Search for the cell housing the specified text and yield its [X, Y] center coordinate. 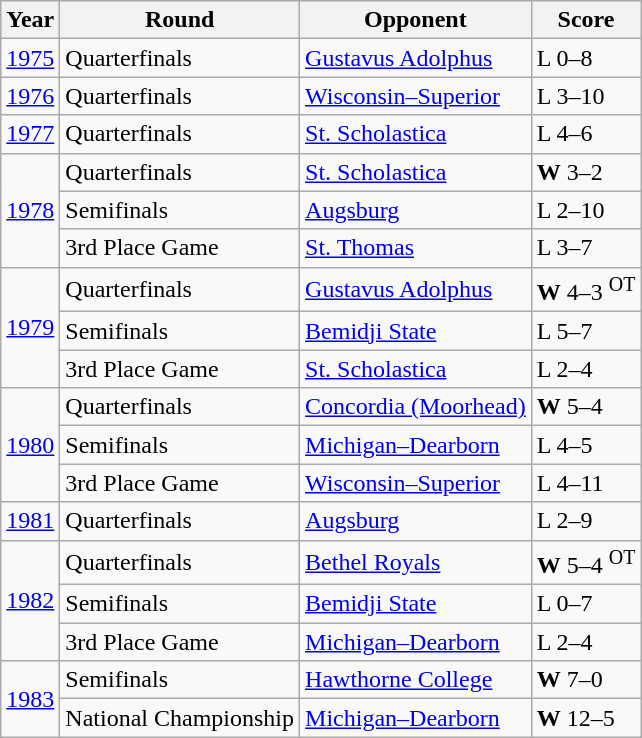
L 0–8 [586, 58]
W 7–0 [586, 680]
L 2–10 [586, 210]
Round [180, 20]
1975 [30, 58]
L 4–5 [586, 445]
W 4–3 OT [586, 290]
1979 [30, 328]
1981 [30, 521]
Concordia (Moorhead) [416, 407]
Score [586, 20]
Hawthorne College [416, 680]
L 0–7 [586, 604]
1982 [30, 600]
W 12–5 [586, 718]
L 3–10 [586, 96]
National Championship [180, 718]
W 3–2 [586, 172]
L 3–7 [586, 248]
1976 [30, 96]
Bethel Royals [416, 562]
L 2–9 [586, 521]
W 5–4 OT [586, 562]
1978 [30, 210]
L 4–11 [586, 483]
Opponent [416, 20]
St. Thomas [416, 248]
1977 [30, 134]
L 5–7 [586, 331]
1980 [30, 445]
1983 [30, 699]
L 4–6 [586, 134]
Year [30, 20]
W 5–4 [586, 407]
